Pinpoint the cell where the given text exists, returning its (X, Y) midpoint coordinate. 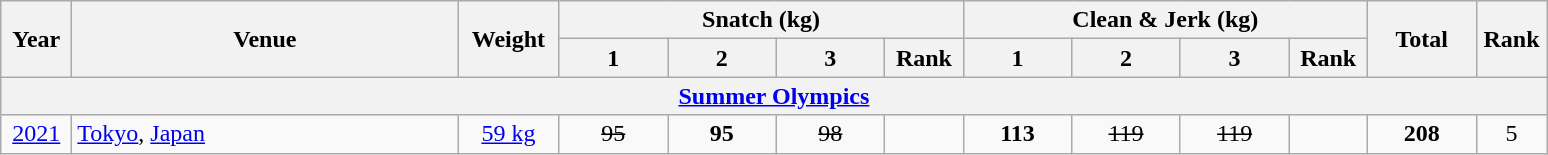
Tokyo, Japan (265, 134)
Venue (265, 39)
Weight (508, 39)
59 kg (508, 134)
113 (1018, 134)
Year (36, 39)
Summer Olympics (774, 96)
2021 (36, 134)
Total (1422, 39)
Clean & Jerk (kg) (1165, 20)
5 (1512, 134)
208 (1422, 134)
98 (830, 134)
Snatch (kg) (761, 20)
